Search for the cell housing the specified text and yield its (X, Y) center coordinate. 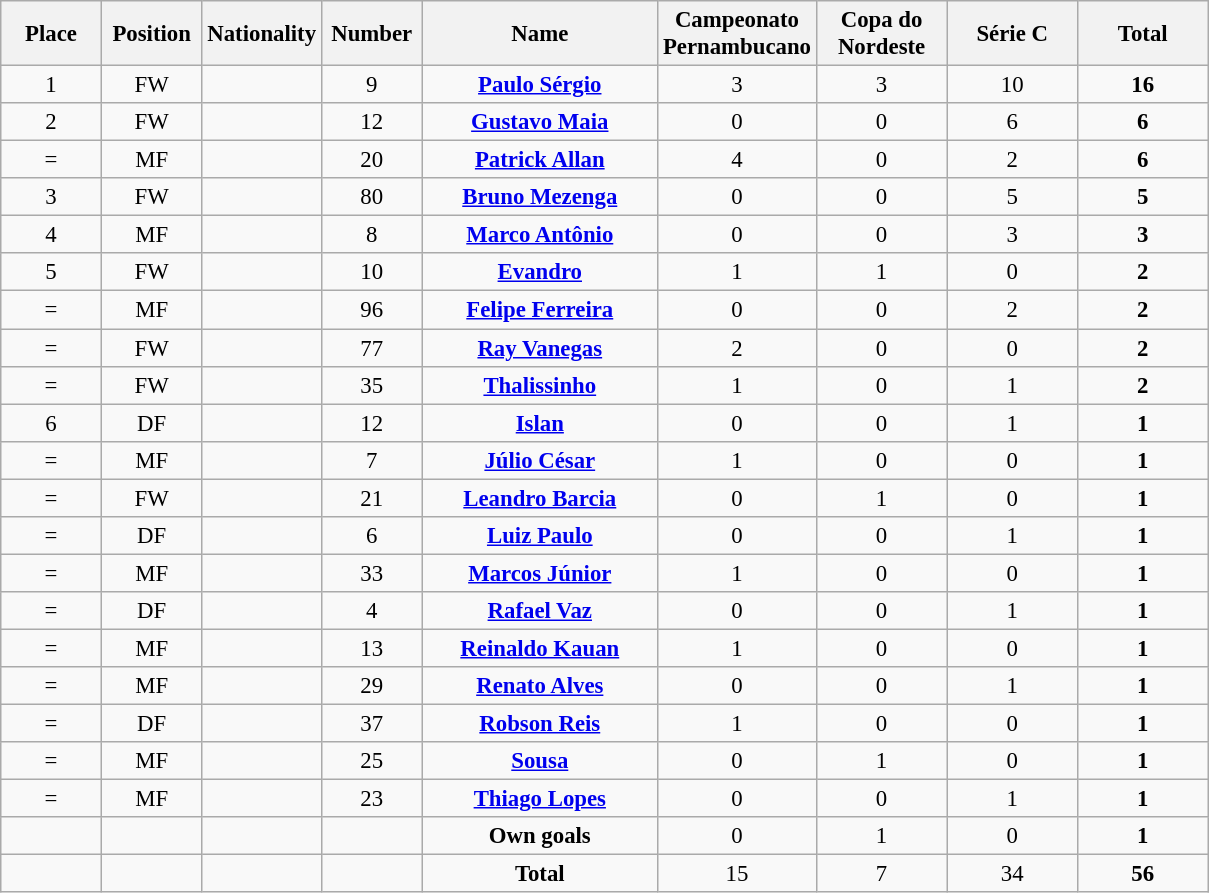
Thalissinho (540, 385)
15 (738, 874)
16 (1142, 85)
37 (372, 724)
35 (372, 385)
Marcos Júnior (540, 573)
Sousa (540, 761)
Leandro Barcia (540, 498)
Copa do Nordeste (882, 34)
20 (372, 160)
23 (372, 799)
Patrick Allan (540, 160)
Rafael Vaz (540, 611)
13 (372, 648)
77 (372, 348)
56 (1142, 874)
Evandro (540, 273)
29 (372, 686)
Name (540, 34)
96 (372, 310)
Felipe Ferreira (540, 310)
Série C (1012, 34)
Paulo Sérgio (540, 85)
Ray Vanegas (540, 348)
25 (372, 761)
Renato Alves (540, 686)
Gustavo Maia (540, 122)
33 (372, 573)
Islan (540, 423)
9 (372, 85)
34 (1012, 874)
Reinaldo Kauan (540, 648)
Position (152, 34)
Bruno Mezenga (540, 197)
Nationality (262, 34)
80 (372, 197)
Campeonato Pernambucano (738, 34)
8 (372, 235)
Number (372, 34)
Júlio César (540, 460)
Marco Antônio (540, 235)
Own goals (540, 836)
Thiago Lopes (540, 799)
21 (372, 498)
Luiz Paulo (540, 536)
Robson Reis (540, 724)
Place (52, 34)
